Determine the (X, Y) coordinate at the center of the cell enclosing the given text.  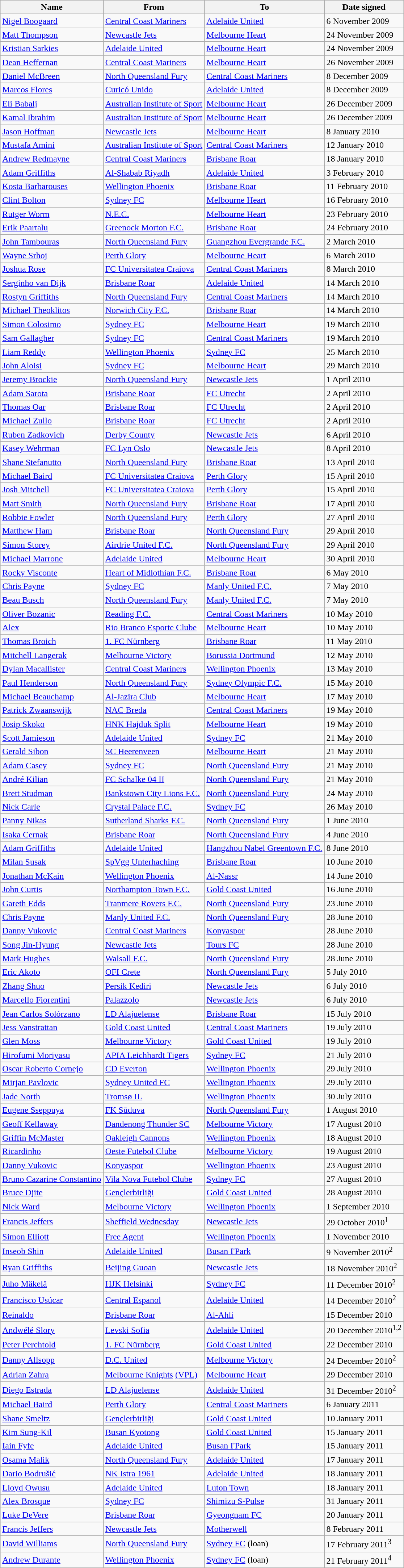
Serginho van Dijk (52, 283)
Glen Moss (52, 1041)
Matthew Ham (52, 531)
Al-Ahli (264, 1315)
N.E.C. (154, 214)
16 February 2010 (364, 200)
Marcos Flores (52, 90)
Inseob Shin (52, 1252)
8 January 2010 (364, 131)
Iain Fyfe (52, 1446)
Kristian Sarkies (52, 49)
Guangzhou Evergrande F.C. (264, 242)
Busan Kyotong (154, 1432)
Tromsø IL (154, 1096)
Jade North (52, 1096)
Griffin McMaster (52, 1138)
Borussia Dortmund (264, 655)
19 August 2010 (364, 1151)
Daniel McBreen (52, 76)
Tours FC (264, 945)
To (264, 7)
23 June 2010 (364, 903)
14 December 20102 (364, 1300)
Alex (52, 628)
Robbie Fowler (52, 517)
Sydney United FC (154, 1083)
Simon Storey (52, 545)
Al-Shabab Riyadh (154, 173)
8 April 2010 (364, 448)
Rostyn Griffiths (52, 297)
17 April 2010 (364, 503)
Shane Smeltz (52, 1418)
Rutger Worm (52, 214)
26 November 2009 (364, 62)
Francisco Usúcar (52, 1300)
17 January 2011 (364, 1460)
Jess Vanstrattan (52, 1027)
Free Agent (154, 1237)
SpVgg Unterhaching (154, 862)
Geoff Kellaway (52, 1124)
D.C. United (154, 1360)
1 August 2010 (364, 1110)
15 December 2010 (364, 1315)
Mirjan Pavlovic (52, 1083)
23 February 2010 (364, 214)
6 November 2009 (364, 21)
11 February 2010 (364, 187)
Isaka Cernak (52, 834)
18 August 2010 (364, 1138)
Kasey Wehrman (52, 448)
24 December 20102 (364, 1360)
Ricardinho (52, 1151)
Bruno Cazarine Constantino (52, 1179)
Crystal Palace F.C. (154, 807)
Dario Bodrušić (52, 1473)
3 February 2010 (364, 173)
Brett Studman (52, 793)
Heart of Midlothian F.C. (154, 572)
Sam Gallagher (52, 338)
Simon Colosimo (52, 324)
1 September 2010 (364, 1207)
John Curtis (52, 890)
8 March 2010 (364, 269)
Matt Thompson (52, 35)
NAC Breda (154, 710)
Kosta Barbarouses (52, 187)
Dean Heffernan (52, 62)
Danny Allsopp (52, 1360)
Wayne Srhoj (52, 255)
16 June 2010 (364, 890)
Josip Skoko (52, 724)
10 January 2011 (364, 1418)
Erik Paartalu (52, 228)
John Aloisi (52, 365)
1 April 2010 (364, 379)
28 August 2010 (364, 1193)
8 June 2010 (364, 848)
Jason Hoffman (52, 131)
Luke DeVere (52, 1515)
Vila Nova Futebol Clube (154, 1179)
Kim Sung-Kil (52, 1432)
Gareth Edds (52, 903)
APIA Leichhardt Tigers (154, 1055)
Palazzolo (154, 1000)
Reading F.C. (154, 614)
Walsall F.C. (154, 958)
Shimizu S-Pulse (264, 1501)
Paul Henderson (52, 683)
Oscar Roberto Cornejo (52, 1069)
29 March 2010 (364, 365)
OFI Crete (154, 972)
Greenock Morton F.C. (154, 228)
Hangzhou Nabel Greentown F.C. (264, 848)
10 June 2010 (364, 862)
8 February 2011 (364, 1529)
11 December 20102 (364, 1284)
Josh Mitchell (52, 490)
Oliver Bozanic (52, 614)
29 December 2010 (364, 1375)
Mustafa Amini (52, 145)
Reinaldo (52, 1315)
31 January 2011 (364, 1501)
21 July 2010 (364, 1055)
22 December 2010 (364, 1345)
André Kilian (52, 779)
Song Jin-Hyung (52, 945)
Eric Akoto (52, 972)
20 December 20101,2 (364, 1330)
Ryan Griffiths (52, 1268)
Al-Nassr (264, 876)
11 May 2010 (364, 641)
5 July 2010 (364, 972)
Nick Ward (52, 1207)
2 March 2010 (364, 242)
Levski Sofia (154, 1330)
18 November 20102 (364, 1268)
Hirofumi Moriyasu (52, 1055)
Tranmere Rovers F.C. (154, 903)
Mark Hughes (52, 958)
6 January 2011 (364, 1405)
FC Schalke 04 II (154, 779)
Beijing Guoan (154, 1268)
23 August 2010 (364, 1165)
Central Espanol (154, 1300)
Michael Zullo (52, 421)
Nigel Boogaard (52, 21)
HNK Hajduk Split (154, 724)
Ruben Zadkovich (52, 435)
Zhang Shuo (52, 986)
Eugene Sseppuya (52, 1110)
Dandenong Thunder SC (154, 1124)
30 April 2010 (364, 559)
Michael Beauchamp (52, 697)
Melbourne Knights (VPL) (154, 1375)
Airdrie United F.C. (154, 545)
20 January 2011 (364, 1515)
17 February 20113 (364, 1544)
FC Lyn Oslo (154, 448)
Diego Estrada (52, 1389)
Dylan Macallister (52, 669)
Derby County (154, 435)
Shane Stefanutto (52, 462)
9 November 20102 (364, 1252)
Scott Jamieson (52, 738)
6 March 2010 (364, 255)
13 May 2010 (364, 669)
HJK Helsinki (154, 1284)
Alex Brosque (52, 1501)
Eli Babalj (52, 104)
Norwich City F.C. (154, 310)
Panny Nikas (52, 820)
Rocky Visconte (52, 572)
Jeremy Brockie (52, 379)
15 May 2010 (364, 683)
Northampton Town F.C. (154, 890)
26 May 2010 (364, 807)
Motherwell (264, 1529)
Clint Bolton (52, 200)
Nick Carle (52, 807)
1 June 2010 (364, 820)
Patrick Zwaanswijk (52, 710)
Andrew Redmayne (52, 159)
Simon Elliott (52, 1237)
Michael Theoklitos (52, 310)
David Williams (52, 1544)
Oeste Futebol Clube (154, 1151)
Michael Marrone (52, 559)
Sydney Olympic F.C. (264, 683)
4 June 2010 (364, 834)
6 April 2010 (364, 435)
17 May 2010 (364, 697)
Curicó Unido (154, 90)
15 July 2010 (364, 1013)
Bankstown City Lions F.C. (154, 793)
Kamal Ibrahim (52, 117)
24 May 2010 (364, 793)
29 October 20101 (364, 1221)
1 November 2010 (364, 1237)
Bruce Djite (52, 1193)
Juho Mäkelä (52, 1284)
Gyeongnam FC (264, 1515)
NK Istra 1961 (154, 1473)
Beau Busch (52, 600)
Liam Reddy (52, 352)
Mitchell Langerak (52, 655)
Lloyd Owusu (52, 1487)
30 July 2010 (364, 1096)
24 February 2010 (364, 228)
From (154, 7)
Al-Jazira Club (154, 697)
Persik Kediri (154, 986)
Name (52, 7)
Luton Town (264, 1487)
Rio Branco Esporte Clube (154, 628)
Oakleigh Cannons (154, 1138)
FK Sūduva (154, 1110)
Thomas Oar (52, 407)
Sutherland Sharks F.C. (154, 820)
Andwélé Slory (52, 1330)
Marcello Fiorentini (52, 1000)
17 August 2010 (364, 1124)
CD Everton (154, 1069)
Matt Smith (52, 503)
12 May 2010 (364, 655)
6 May 2010 (364, 572)
Date signed (364, 7)
25 March 2010 (364, 352)
Adam Casey (52, 765)
Joshua Rose (52, 269)
John Tambouras (52, 242)
12 January 2010 (364, 145)
Andrew Durante (52, 1560)
Jean Carlos Solórzano (52, 1013)
SC Heerenveen (154, 752)
Adam Sarota (52, 393)
Gerald Sibon (52, 752)
Thomas Broich (52, 641)
Milan Susak (52, 862)
14 June 2010 (364, 876)
Adrian Zahra (52, 1375)
Peter Perchtold (52, 1345)
27 August 2010 (364, 1179)
27 April 2010 (364, 517)
31 December 20102 (364, 1389)
13 April 2010 (364, 462)
21 February 20114 (364, 1560)
18 January 2010 (364, 159)
Sheffield Wednesday (154, 1221)
Jonathan McKain (52, 876)
Osama Malik (52, 1460)
